Pinpoint the cell where the given text exists, returning its [x, y] midpoint coordinate. 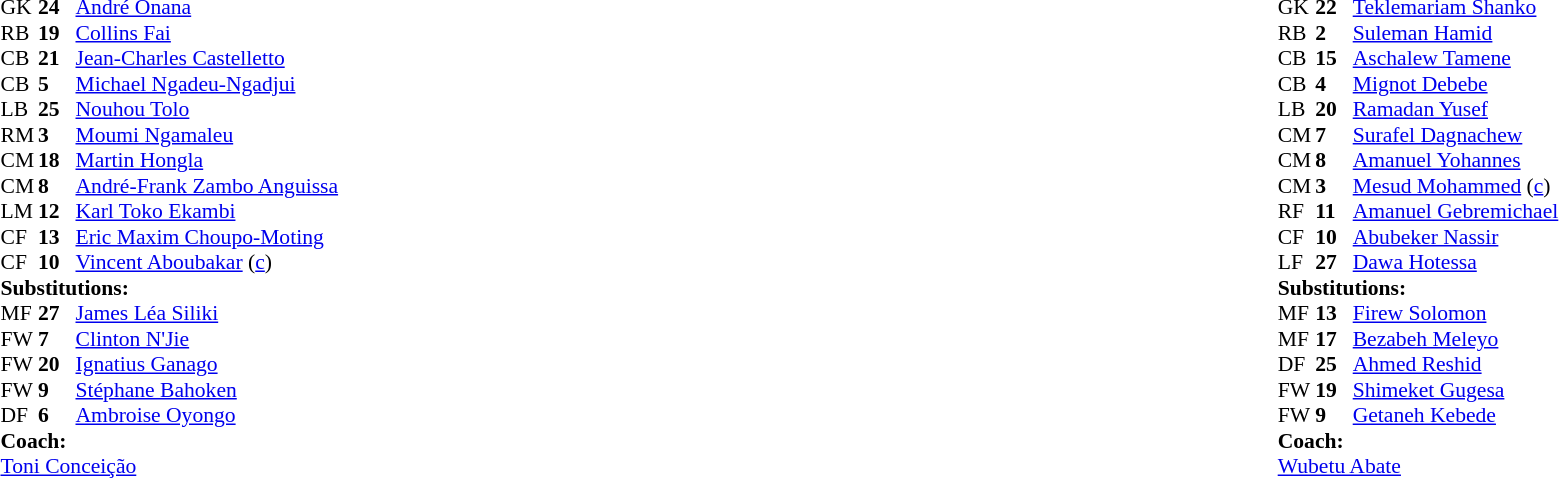
Surafel Dagnachew [1456, 135]
Moumi Ngamaleu [208, 135]
RM [19, 135]
11 [1334, 211]
15 [1334, 59]
Bezabeh Meleyo [1456, 339]
Stéphane Bahoken [208, 390]
André-Frank Zambo Anguissa [208, 186]
Vincent Aboubakar (c) [208, 263]
Amanuel Yohannes [1456, 161]
Dawa Hotessa [1456, 263]
Ahmed Reshid [1456, 365]
2 [1334, 33]
18 [57, 161]
Firew Solomon [1456, 313]
Clinton N'Jie [208, 339]
Eric Maxim Choupo-Moting [208, 237]
5 [57, 84]
LM [19, 211]
Getaneh Kebede [1456, 415]
Abubeker Nassir [1456, 237]
12 [57, 211]
RF [1297, 211]
Shimeket Gugesa [1456, 390]
Martin Hongla [208, 161]
Ignatius Ganago [208, 365]
LF [1297, 263]
Nouhou Tolo [208, 109]
Ambroise Oyongo [208, 415]
Collins Fai [208, 33]
Karl Toko Ekambi [208, 211]
James Léa Siliki [208, 313]
Jean-Charles Castelletto [208, 59]
21 [57, 59]
4 [1334, 84]
Michael Ngadeu-Ngadjui [208, 84]
Amanuel Gebremichael [1456, 211]
Mignot Debebe [1456, 84]
Aschalew Tamene [1456, 59]
Mesud Mohammed (c) [1456, 186]
Ramadan Yusef [1456, 109]
17 [1334, 339]
6 [57, 415]
Suleman Hamid [1456, 33]
